Determine the [x, y] coordinate at the center of the cell enclosing the given text.  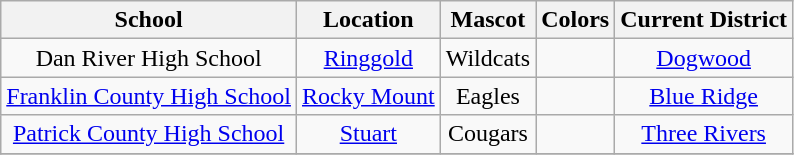
Location [368, 20]
Franklin County High School [149, 96]
Colors [576, 20]
Patrick County High School [149, 134]
Ringgold [368, 58]
Wildcats [488, 58]
Current District [704, 20]
Blue Ridge [704, 96]
Rocky Mount [368, 96]
School [149, 20]
Mascot [488, 20]
Dan River High School [149, 58]
Three Rivers [704, 134]
Cougars [488, 134]
Eagles [488, 96]
Dogwood [704, 58]
Stuart [368, 134]
